Detect which cell encompasses the target text, then output its [x, y] center coordinate. 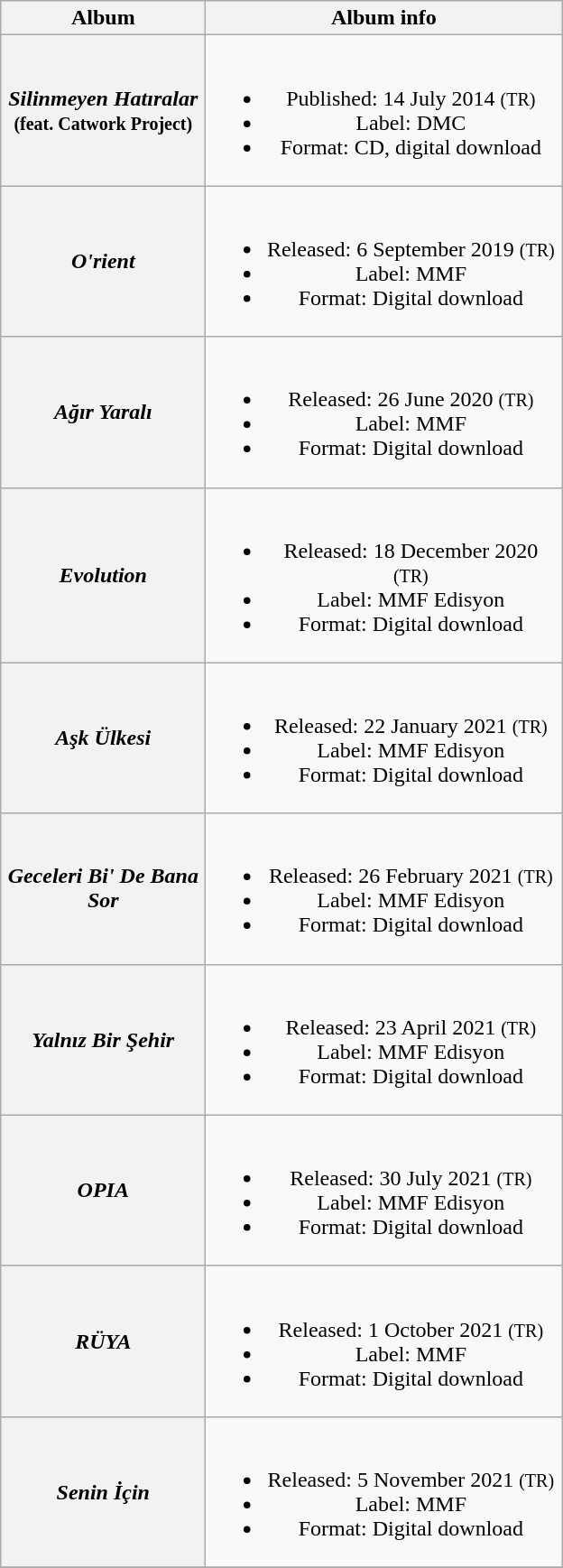
Geceleri Bi' De Bana Sor [103, 888]
Evolution [103, 575]
OPIA [103, 1190]
Silinmeyen Hatıralar(feat. Catwork Project) [103, 110]
Aşk Ülkesi [103, 738]
Released: 23 April 2021 (TR)Label: MMF EdisyonFormat: Digital download [384, 1040]
Album info [384, 18]
Released: 22 January 2021 (TR)Label: MMF EdisyonFormat: Digital download [384, 738]
Released: 5 November 2021 (TR)Label: MMFFormat: Digital download [384, 1491]
Yalnız Bir Şehir [103, 1040]
Released: 26 February 2021 (TR)Label: MMF EdisyonFormat: Digital download [384, 888]
Published: 14 July 2014 (TR)Label: DMCFormat: CD, digital download [384, 110]
Released: 18 December 2020 (TR)Label: MMF EdisyonFormat: Digital download [384, 575]
Senin İçin [103, 1491]
O'rient [103, 262]
Released: 26 June 2020 (TR)Label: MMFFormat: Digital download [384, 412]
Ağır Yaralı [103, 412]
Released: 6 September 2019 (TR)Label: MMFFormat: Digital download [384, 262]
RÜYA [103, 1341]
Album [103, 18]
Released: 1 October 2021 (TR)Label: MMFFormat: Digital download [384, 1341]
Released: 30 July 2021 (TR)Label: MMF EdisyonFormat: Digital download [384, 1190]
